From the cell containing the given text, extract its center point as (X, Y) coordinate. 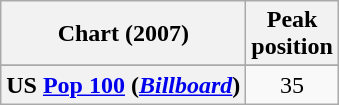
US Pop 100 (Billboard) (124, 85)
35 (292, 85)
Chart (2007) (124, 34)
Peakposition (292, 34)
